Identify which cell holds the provided text, then report its (x, y) central coordinate. 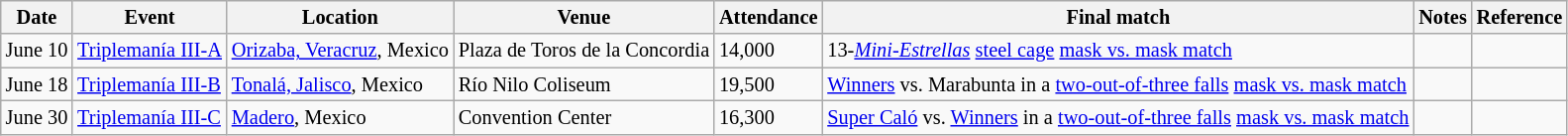
June 10 (38, 51)
Venue (584, 17)
Triplemanía III-B (150, 84)
16,300 (769, 117)
Orizaba, Veracruz, Mexico (341, 51)
Convention Center (584, 117)
Triplemanía III-A (150, 51)
Plaza de Toros de la Concordia (584, 51)
14,000 (769, 51)
Reference (1519, 17)
Tonalá, Jalisco, Mexico (341, 84)
June 30 (38, 117)
Triplemanía III-C (150, 117)
19,500 (769, 84)
Winners vs. Marabunta in a two-out-of-three falls mask vs. mask match (1117, 84)
Madero, Mexico (341, 117)
June 18 (38, 84)
Final match (1117, 17)
Event (150, 17)
13-Mini-Estrellas steel cage mask vs. mask match (1117, 51)
Date (38, 17)
Attendance (769, 17)
Notes (1442, 17)
Río Nilo Coliseum (584, 84)
Location (341, 17)
Super Caló vs. Winners in a two-out-of-three falls mask vs. mask match (1117, 117)
